Return [X, Y] of the center of cell containing provided text 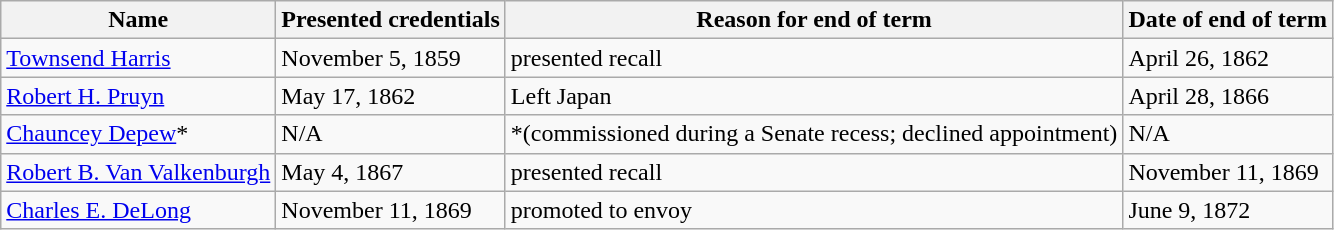
Reason for end of term [814, 20]
*(commissioned during a Senate recess; declined appointment) [814, 134]
Chauncey Depew* [138, 134]
Left Japan [814, 96]
Date of end of term [1228, 20]
Name [138, 20]
April 26, 1862 [1228, 58]
Townsend Harris [138, 58]
Robert H. Pruyn [138, 96]
April 28, 1866 [1228, 96]
June 9, 1872 [1228, 210]
Charles E. DeLong [138, 210]
May 4, 1867 [390, 172]
Presented credentials [390, 20]
May 17, 1862 [390, 96]
promoted to envoy [814, 210]
Robert B. Van Valkenburgh [138, 172]
November 5, 1859 [390, 58]
